Scan for the cell matching the given text and deliver its [X, Y] coordinate at center. 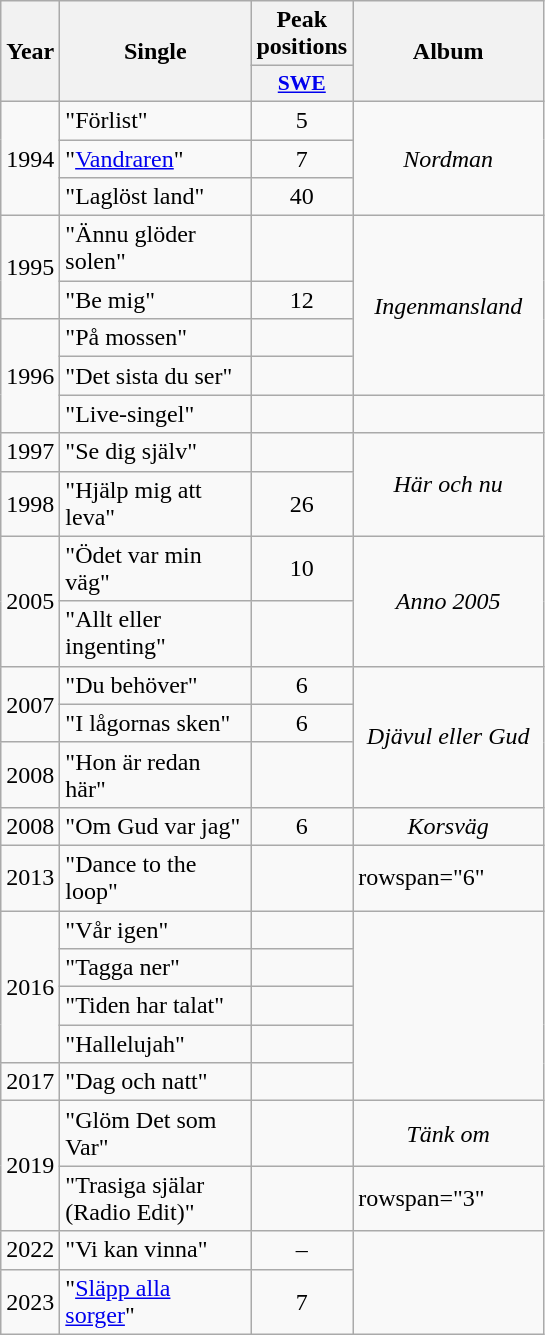
Year [30, 52]
"På mossen" [156, 338]
"I lågornas sken" [156, 723]
"Dance to the loop" [156, 878]
"Du behöver" [156, 685]
"Allt eller ingenting" [156, 634]
Tänk om [448, 1134]
1994 [30, 158]
"Tagga ner" [156, 968]
"Släpp alla sorger" [156, 1302]
10 [302, 568]
1996 [30, 376]
"Be mig" [156, 300]
SWE [302, 84]
"Glöm Det som Var" [156, 1134]
2013 [30, 878]
rowspan="6" [448, 878]
"Om Gud var jag" [156, 826]
"Trasiga själar (Radio Edit)" [156, 1198]
"Hon är redan här" [156, 774]
Här och nu [448, 484]
1995 [30, 268]
1997 [30, 452]
2005 [30, 601]
26 [302, 504]
"Det sista du ser" [156, 376]
"Ödet var min väg" [156, 568]
Korsväg [448, 826]
2016 [30, 986]
"Ännu glöder solen" [156, 248]
2019 [30, 1166]
2022 [30, 1250]
"Live-singel" [156, 414]
"Laglöst land" [156, 197]
40 [302, 197]
Djävul eller Gud [448, 736]
Nordman [448, 158]
"Se dig själv" [156, 452]
rowspan="3" [448, 1198]
"Vandraren" [156, 159]
"Vår igen" [156, 929]
2007 [30, 704]
2017 [30, 1082]
12 [302, 300]
Album [448, 52]
"Förlist" [156, 120]
"Vi kan vinna" [156, 1250]
5 [302, 120]
Anno 2005 [448, 601]
"Hjälp mig att leva" [156, 504]
Single [156, 52]
"Tiden har talat" [156, 1006]
Ingenmansland [448, 306]
1998 [30, 504]
"Hallelujah" [156, 1044]
– [302, 1250]
"Dag och natt" [156, 1082]
Peak positions [302, 34]
2023 [30, 1302]
